Search for the cell housing the specified text and yield its (X, Y) center coordinate. 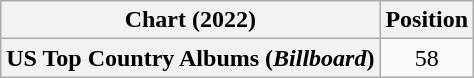
Position (427, 20)
Chart (2022) (190, 20)
US Top Country Albums (Billboard) (190, 58)
58 (427, 58)
